Extract the [X, Y] coordinate from the center of the cell holding the provided text.  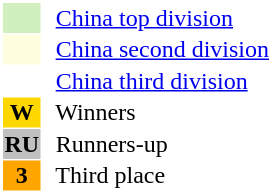
China top division [156, 18]
3 [22, 175]
Third place [156, 175]
Winners [156, 113]
RU [22, 144]
China third division [156, 81]
Runners-up [156, 144]
China second division [156, 49]
W [22, 113]
